Extract the [x, y] coordinate from the center of the cell holding the provided text.  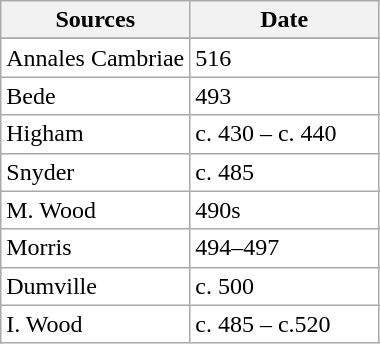
516 [284, 58]
Snyder [96, 172]
M. Wood [96, 210]
Bede [96, 96]
Dumville [96, 286]
c. 485 – c.520 [284, 324]
490s [284, 210]
c. 430 – c. 440 [284, 134]
c. 500 [284, 286]
493 [284, 96]
Morris [96, 248]
c. 485 [284, 172]
494–497 [284, 248]
Sources [96, 20]
Higham [96, 134]
Date [284, 20]
I. Wood [96, 324]
Annales Cambriae [96, 58]
